Provide the (X, Y) coordinate of the cell's center where the given text is located.  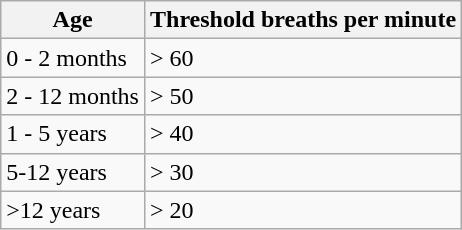
1 - 5 years (73, 134)
> 20 (302, 210)
5-12 years (73, 172)
0 - 2 months (73, 58)
>12 years (73, 210)
> 30 (302, 172)
Threshold breaths per minute (302, 20)
> 60 (302, 58)
> 40 (302, 134)
> 50 (302, 96)
2 - 12 months (73, 96)
Age (73, 20)
